Scan for the cell matching the given text and deliver its (X, Y) coordinate at center. 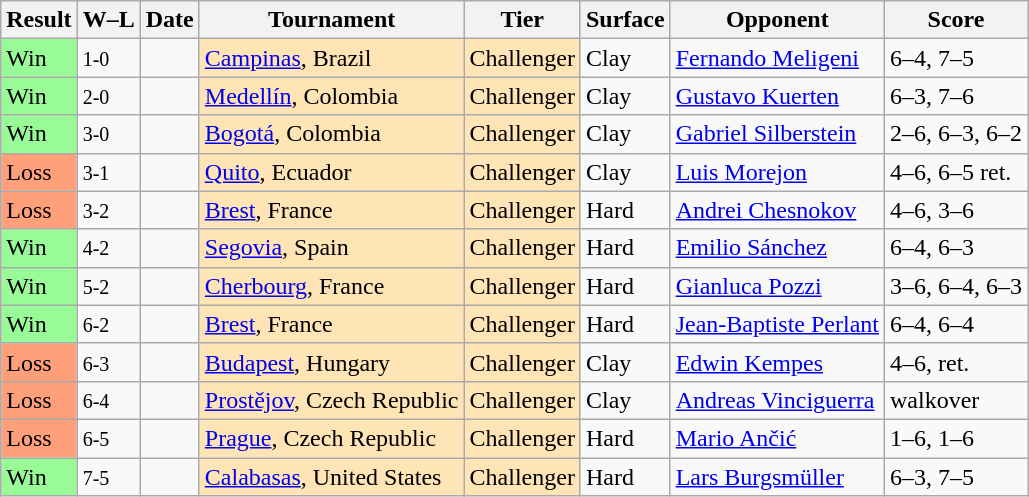
6-3 (108, 362)
Bogotá, Colombia (332, 134)
W–L (108, 20)
3-0 (108, 134)
2–6, 6–3, 6–2 (956, 134)
6–3, 7–5 (956, 477)
Result (39, 20)
4–6, 3–6 (956, 210)
Mario Ančić (777, 438)
4–6, ret. (956, 362)
Medellín, Colombia (332, 96)
Andrei Chesnokov (777, 210)
3-2 (108, 210)
6–4, 7–5 (956, 58)
Surface (625, 20)
walkover (956, 400)
1–6, 1–6 (956, 438)
Prague, Czech Republic (332, 438)
6–3, 7–6 (956, 96)
7-5 (108, 477)
Emilio Sánchez (777, 248)
Tier (522, 20)
5-2 (108, 286)
Gustavo Kuerten (777, 96)
Jean-Baptiste Perlant (777, 324)
4–6, 6–5 ret. (956, 172)
Quito, Ecuador (332, 172)
Segovia, Spain (332, 248)
6–4, 6–4 (956, 324)
4-2 (108, 248)
3-1 (108, 172)
Campinas, Brazil (332, 58)
Opponent (777, 20)
Gabriel Silberstein (777, 134)
Prostějov, Czech Republic (332, 400)
Luis Morejon (777, 172)
3–6, 6–4, 6–3 (956, 286)
Gianluca Pozzi (777, 286)
Date (170, 20)
6-4 (108, 400)
6-5 (108, 438)
Andreas Vinciguerra (777, 400)
1-0 (108, 58)
Fernando Meligeni (777, 58)
Budapest, Hungary (332, 362)
6–4, 6–3 (956, 248)
Lars Burgsmüller (777, 477)
Tournament (332, 20)
Cherbourg, France (332, 286)
6-2 (108, 324)
Edwin Kempes (777, 362)
Calabasas, United States (332, 477)
2-0 (108, 96)
Score (956, 20)
